Detect which cell encompasses the target text, then output its [X, Y] center coordinate. 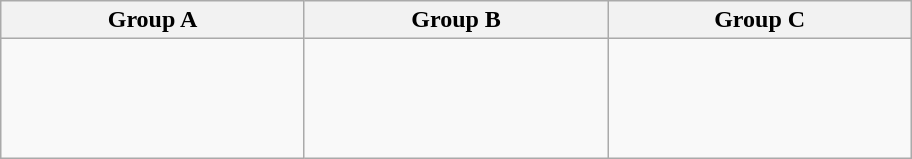
Group C [760, 20]
Group B [456, 20]
Group A [153, 20]
